Provide the (X, Y) coordinate of the cell's center where the given text is located.  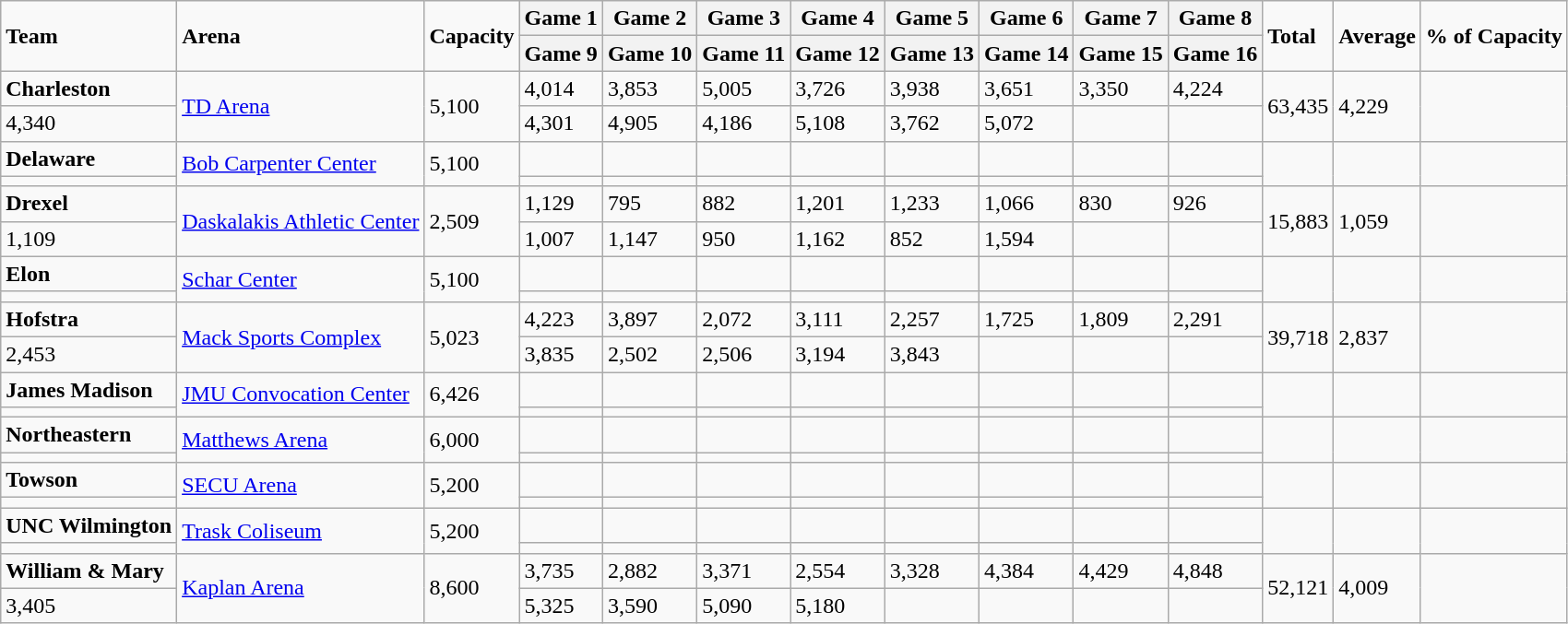
Daskalakis Athletic Center (301, 221)
3,843 (932, 354)
52,121 (1299, 588)
4,429 (1121, 571)
1,059 (1378, 221)
3,762 (932, 124)
3,371 (743, 571)
5,090 (743, 606)
830 (1121, 204)
Matthews Arena (301, 441)
3,405 (89, 606)
SECU Arena (301, 485)
Delaware (89, 159)
1,725 (1027, 319)
4,301 (561, 124)
5,180 (837, 606)
Game 10 (649, 53)
2,506 (743, 354)
Game 4 (837, 18)
Game 9 (561, 53)
2,882 (649, 571)
3,853 (649, 88)
1,066 (1027, 204)
6,000 (472, 441)
Game 15 (1121, 53)
Mack Sports Complex (301, 336)
Game 3 (743, 18)
15,883 (1299, 221)
63,435 (1299, 106)
3,328 (932, 571)
3,194 (837, 354)
James Madison (89, 390)
Game 16 (1215, 53)
JMU Convocation Center (301, 394)
% of Capacity (1494, 36)
Game 8 (1215, 18)
Schar Center (301, 278)
2,837 (1378, 336)
Game 1 (561, 18)
Game 7 (1121, 18)
3,938 (932, 88)
882 (743, 204)
Kaplan Arena (301, 588)
Team (89, 36)
William & Mary (89, 571)
TD Arena (301, 106)
3,590 (649, 606)
795 (649, 204)
Arena (301, 36)
3,735 (561, 571)
1,594 (1027, 239)
UNC Wilmington (89, 525)
Elon (89, 274)
3,350 (1121, 88)
2,509 (472, 221)
950 (743, 239)
Game 11 (743, 53)
Bob Carpenter Center (301, 164)
5,023 (472, 336)
1,162 (837, 239)
2,072 (743, 319)
5,325 (561, 606)
Game 6 (1027, 18)
3,897 (649, 319)
1,147 (649, 239)
1,129 (561, 204)
Game 5 (932, 18)
Drexel (89, 204)
926 (1215, 204)
3,726 (837, 88)
Northeastern (89, 435)
4,223 (561, 319)
1,809 (1121, 319)
Game 13 (932, 53)
4,340 (89, 124)
4,186 (743, 124)
Game 14 (1027, 53)
2,257 (932, 319)
4,014 (561, 88)
39,718 (1299, 336)
Towson (89, 480)
Average (1378, 36)
2,291 (1215, 319)
Capacity (472, 36)
8,600 (472, 588)
2,554 (837, 571)
4,905 (649, 124)
3,111 (837, 319)
3,651 (1027, 88)
5,005 (743, 88)
1,233 (932, 204)
Trask Coliseum (301, 531)
1,007 (561, 239)
4,848 (1215, 571)
1,109 (89, 239)
Game 2 (649, 18)
2,453 (89, 354)
4,384 (1027, 571)
Hofstra (89, 319)
6,426 (472, 394)
4,009 (1378, 588)
5,108 (837, 124)
1,201 (837, 204)
852 (932, 239)
4,229 (1378, 106)
4,224 (1215, 88)
2,502 (649, 354)
Game 12 (837, 53)
Total (1299, 36)
5,072 (1027, 124)
Charleston (89, 88)
3,835 (561, 354)
